Return the (x, y) coordinate for the center point of the cell that contains the specified text.  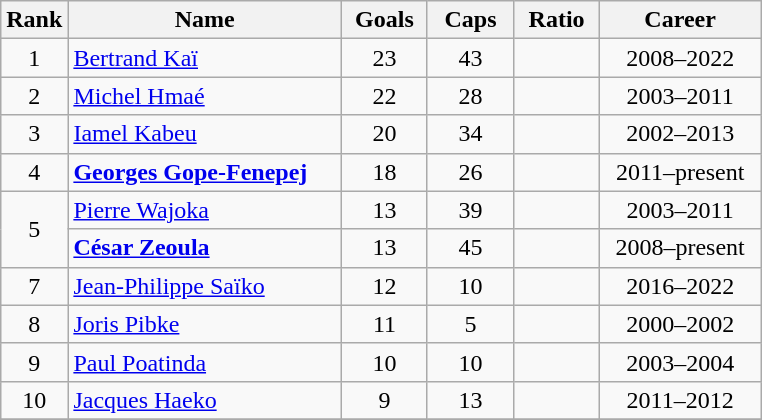
Michel Hmaé (205, 96)
12 (384, 286)
8 (34, 324)
3 (34, 134)
4 (34, 172)
2002–2013 (680, 134)
Ratio (557, 20)
2011–present (680, 172)
Georges Gope-Fenepej (205, 172)
2008–present (680, 248)
45 (470, 248)
2016–2022 (680, 286)
Bertrand Kaï (205, 58)
Joris Pibke (205, 324)
Pierre Wajoka (205, 210)
1 (34, 58)
20 (384, 134)
11 (384, 324)
18 (384, 172)
Career (680, 20)
2008–2022 (680, 58)
2 (34, 96)
2003–2004 (680, 362)
28 (470, 96)
26 (470, 172)
Jacques Haeko (205, 400)
22 (384, 96)
Caps (470, 20)
39 (470, 210)
Paul Poatinda (205, 362)
Rank (34, 20)
César Zeoula (205, 248)
Name (205, 20)
Goals (384, 20)
34 (470, 134)
23 (384, 58)
Iamel Kabeu (205, 134)
2000–2002 (680, 324)
2011–2012 (680, 400)
7 (34, 286)
Jean-Philippe Saïko (205, 286)
43 (470, 58)
